Scan for the cell matching the given text and deliver its [X, Y] coordinate at center. 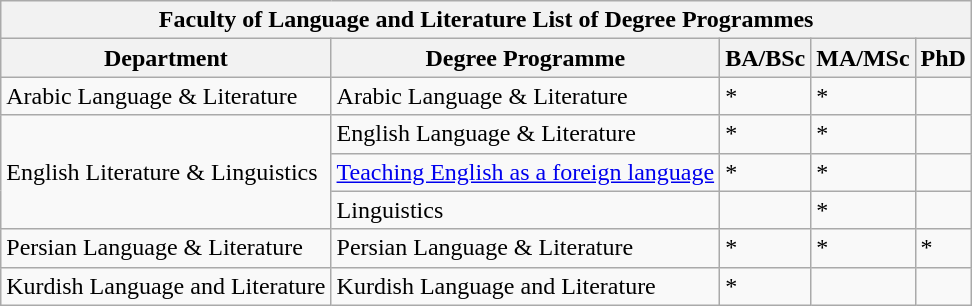
BA/BSc [766, 58]
English Language & Literature [526, 134]
Linguistics [526, 210]
English Literature & Linguistics [166, 172]
PhD [943, 58]
Teaching English as a foreign language [526, 172]
Department [166, 58]
Faculty of Language and Literature List of Degree Programmes [486, 20]
Degree Programme [526, 58]
MA/MSc [863, 58]
